Find where the given text appears and provide that cell's center as [x, y] coordinate. 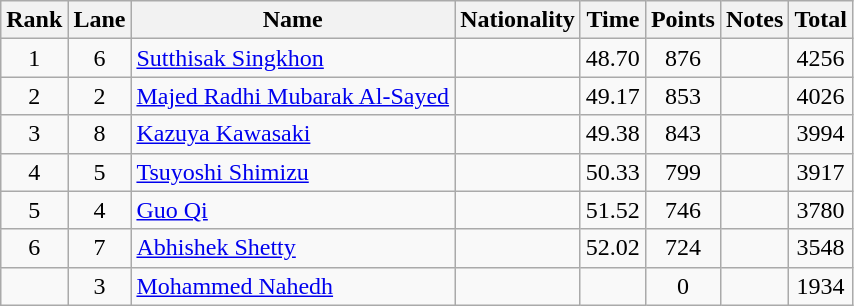
Points [682, 20]
Notes [754, 20]
Abhishek Shetty [293, 248]
Sutthisak Singkhon [293, 58]
48.70 [612, 58]
Mohammed Nahedh [293, 286]
853 [682, 96]
Total [821, 20]
0 [682, 286]
1 [34, 58]
Name [293, 20]
3994 [821, 134]
4256 [821, 58]
52.02 [612, 248]
49.17 [612, 96]
Tsuyoshi Shimizu [293, 172]
Rank [34, 20]
Guo Qi [293, 210]
50.33 [612, 172]
876 [682, 58]
4026 [821, 96]
Kazuya Kawasaki [293, 134]
746 [682, 210]
Time [612, 20]
3780 [821, 210]
843 [682, 134]
49.38 [612, 134]
51.52 [612, 210]
1934 [821, 286]
8 [100, 134]
3917 [821, 172]
Lane [100, 20]
799 [682, 172]
7 [100, 248]
724 [682, 248]
Nationality [518, 20]
3548 [821, 248]
Majed Radhi Mubarak Al-Sayed [293, 96]
